For the text-containing cell, return its midpoint in (X, Y) coordinate format. 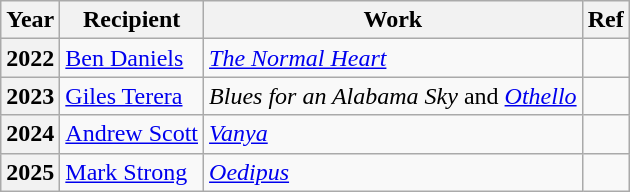
Giles Terera (132, 96)
The Normal Heart (394, 58)
2025 (30, 172)
Ref (606, 20)
Oedipus (394, 172)
Blues for an Alabama Sky and Othello (394, 96)
Ben Daniels (132, 58)
Work (394, 20)
Recipient (132, 20)
Mark Strong (132, 172)
Year (30, 20)
2023 (30, 96)
Vanya (394, 134)
2024 (30, 134)
2022 (30, 58)
Andrew Scott (132, 134)
